Return (x, y) of the center of cell containing provided text 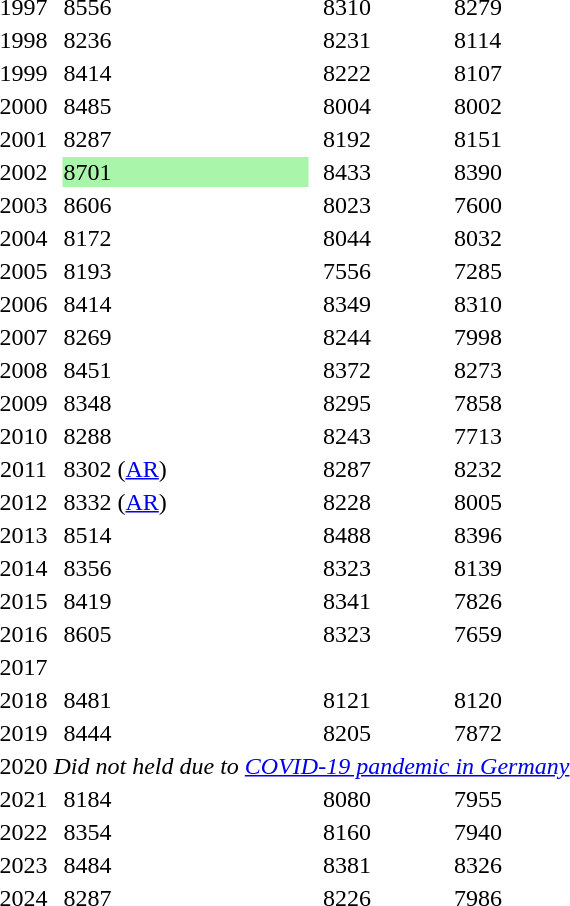
8243 (380, 436)
8605 (186, 634)
8121 (380, 700)
8451 (186, 370)
8349 (380, 304)
8484 (186, 865)
8004 (380, 106)
8160 (380, 832)
8419 (186, 601)
8044 (380, 238)
8302 (AR) (186, 469)
7556 (380, 271)
8080 (380, 799)
8023 (380, 205)
8606 (186, 205)
8488 (380, 535)
8184 (186, 799)
8205 (380, 733)
8348 (186, 403)
8485 (186, 106)
8332 (AR) (186, 502)
8354 (186, 832)
8356 (186, 568)
8288 (186, 436)
8341 (380, 601)
8701 (186, 172)
8172 (186, 238)
8269 (186, 337)
8514 (186, 535)
8236 (186, 40)
8295 (380, 403)
8192 (380, 139)
8222 (380, 73)
8481 (186, 700)
8228 (380, 502)
8444 (186, 733)
8381 (380, 865)
8372 (380, 370)
8433 (380, 172)
8193 (186, 271)
8244 (380, 337)
8231 (380, 40)
